Return the (x, y) coordinate for the center point of the cell that contains the specified text.  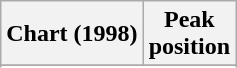
Chart (1998) (72, 34)
Peakposition (189, 34)
